Output the [x, y] coordinate of the center of the cell containing the given text.  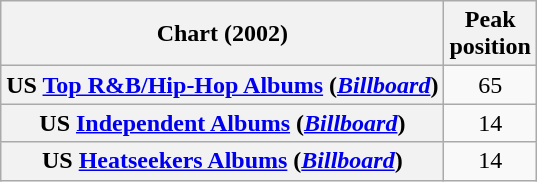
Chart (2002) [222, 34]
Peakposition [490, 34]
US Independent Albums (Billboard) [222, 123]
US Heatseekers Albums (Billboard) [222, 161]
US Top R&B/Hip-Hop Albums (Billboard) [222, 85]
65 [490, 85]
